From the cell containing the given text, extract its center point as (X, Y) coordinate. 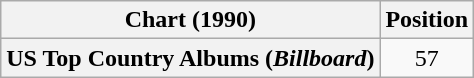
Chart (1990) (190, 20)
57 (427, 58)
US Top Country Albums (Billboard) (190, 58)
Position (427, 20)
